Extract the [x, y] coordinate from the center of the cell holding the provided text.  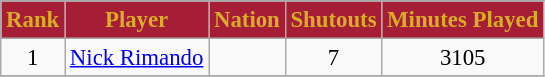
Nick Rimando [137, 58]
Nation [247, 20]
7 [334, 58]
Shutouts [334, 20]
Rank [33, 20]
3105 [463, 58]
Player [137, 20]
1 [33, 58]
Minutes Played [463, 20]
